For the text-containing cell, return its midpoint in (x, y) coordinate format. 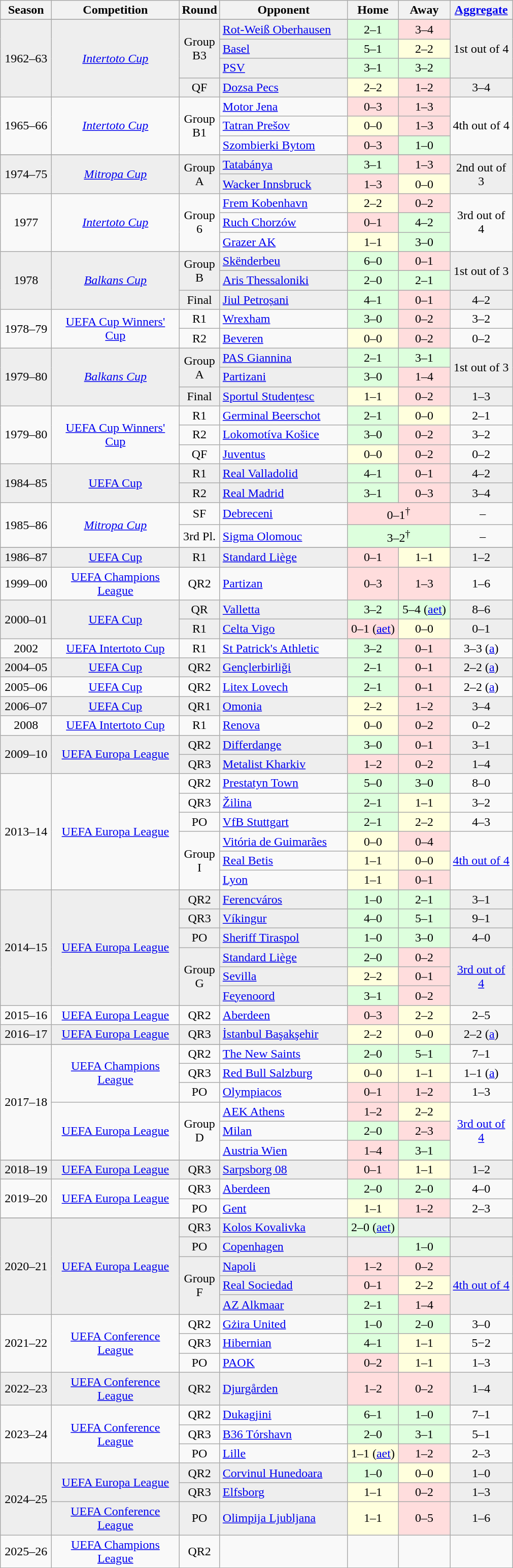
Valletta (283, 610)
Aggregate (481, 10)
Real Valladolid (283, 473)
Sportul Studențesc (283, 396)
Aris Thessaloniki (283, 281)
PSV (283, 68)
Competition (116, 10)
B36 Tórshavn (283, 1434)
Debreceni (283, 513)
2–5 (481, 1015)
Group6 (199, 222)
Copenhagen (283, 1247)
0–1 (aet) (372, 629)
1965–66 (26, 126)
3rd Pl. (199, 537)
Gençlerbirliği (283, 668)
Motor Jena (283, 107)
Prestatyn Town (283, 783)
Austria Wien (283, 1150)
GroupB (199, 271)
Ruch Chorzów (283, 222)
2005–06 (26, 687)
2015–16 (26, 1015)
Jiul Petroșani (283, 300)
Corvinul Hunedoara (283, 1473)
Group F (199, 1285)
Sheriff Tiraspol (283, 938)
2nd out of 3 (481, 174)
1978–79 (26, 329)
Vitória de Guimarães (283, 841)
Olympiacos (283, 1092)
Grazer AK (283, 242)
2–0 (aet) (372, 1228)
2006–07 (26, 706)
Wrexham (283, 319)
Differdange (283, 745)
5–0 (372, 783)
Beveren (283, 338)
Szombierki Bytom (283, 145)
GroupB1 (199, 126)
Group I (199, 860)
QR (199, 610)
Renova (283, 725)
Gent (283, 1208)
Milan (283, 1131)
1984–85 (26, 483)
2023–24 (26, 1434)
PAS Giannina (283, 358)
5−2 (481, 1343)
PAOK (283, 1363)
2009–10 (26, 754)
2021–22 (26, 1343)
Napoli (283, 1266)
Frem Kobenhavn (283, 203)
AZ Alkmaar (283, 1305)
Group G (199, 977)
Sigma Olomouc (283, 537)
1–1 (a) (481, 1073)
Omonia (283, 706)
2000–01 (26, 619)
Lokomotíva Košice (283, 435)
SF (199, 513)
0–4 (424, 841)
1962–63 (26, 58)
2017–18 (26, 1102)
Sevilla (283, 977)
3–2† (398, 537)
2008 (26, 725)
Tatabánya (283, 164)
Wacker Innsbruck (283, 184)
Celta Vigo (283, 629)
Dozsa Pecs (283, 87)
8–0 (481, 783)
3–3 (a) (481, 648)
2025–26 (26, 1551)
Tatran Prešov (283, 126)
5–4 (aet) (424, 610)
Elfsborg (283, 1492)
Home (372, 10)
İstanbul Başakşehir (283, 1034)
Žilina (283, 803)
Round (199, 10)
Kolos Kovalivka (283, 1228)
9–1 (481, 919)
Lyon (283, 880)
4–3 (481, 822)
2016–17 (26, 1034)
Hibernian (283, 1343)
Basel (283, 49)
1985–86 (26, 525)
Gżira United (283, 1324)
Real Madrid (283, 493)
Litex Lovech (283, 687)
Season (26, 10)
2022–23 (26, 1389)
Group D (199, 1131)
8–6 (481, 610)
Red Bull Salzburg (283, 1073)
Juventus (283, 454)
6–0 (372, 261)
6–1 (372, 1415)
Dukagjini (283, 1415)
1974–75 (26, 174)
Metalist Kharkiv (283, 764)
2014–15 (26, 948)
VfB Stuttgart (283, 822)
GroupB3 (199, 49)
Skënderbeu (283, 261)
Lille (283, 1453)
1–1 (aet) (372, 1453)
1999–00 (26, 583)
Partizan (283, 583)
Rot-Weiß Oberhausen (283, 29)
QR1 (199, 706)
The New Saints (283, 1054)
Víkingur (283, 919)
Real Sociedad (283, 1285)
2013–14 (26, 831)
1986–87 (26, 557)
1st out of 4 (481, 49)
AEK Athens (283, 1111)
2019–20 (26, 1198)
Olimpija Ljubljana (283, 1518)
Partizani (283, 377)
2002 (26, 648)
1978 (26, 281)
Opponent (283, 10)
Away (424, 10)
2024–25 (26, 1499)
2018–19 (26, 1169)
St Patrick's Athletic (283, 648)
Germinal Beerschot (283, 415)
Sarpsborg 08 (283, 1169)
0–5 (424, 1518)
0–1† (398, 513)
Real Betis (283, 860)
Ferencváros (283, 899)
Feyenoord (283, 996)
1977 (26, 222)
2020–21 (26, 1266)
Djurgården (283, 1389)
2004–05 (26, 668)
